From the cell containing the given text, extract its center point as [X, Y] coordinate. 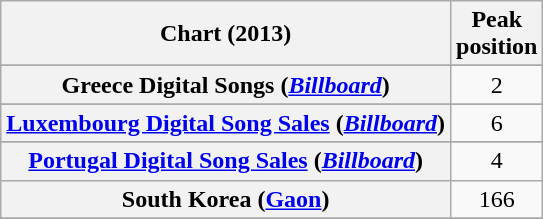
6 [497, 123]
4 [497, 161]
166 [497, 199]
Portugal Digital Song Sales (Billboard) [226, 161]
2 [497, 85]
Peakposition [497, 34]
Luxembourg Digital Song Sales (Billboard) [226, 123]
Chart (2013) [226, 34]
Greece Digital Songs (Billboard) [226, 85]
South Korea (Gaon) [226, 199]
